Search for the cell housing the specified text and yield its [X, Y] center coordinate. 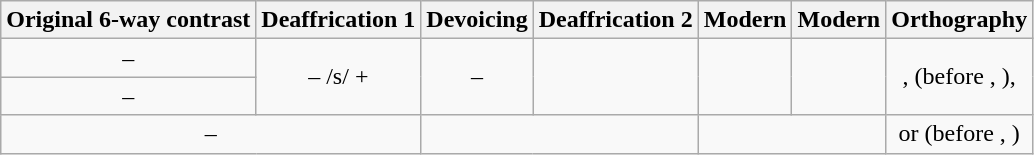
Devoicing [477, 20]
Deaffrication 1 [338, 20]
– /s/ + [338, 77]
, (before , ), [960, 77]
Deaffrication 2 [616, 20]
Original 6-way contrast [128, 20]
Orthography [960, 20]
or (before , ) [960, 134]
